Output the (X, Y) coordinate of the center of the cell containing the given text.  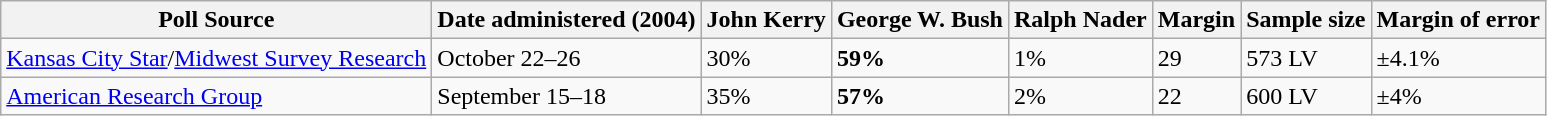
Margin of error (1458, 20)
35% (766, 96)
29 (1196, 58)
Sample size (1306, 20)
George W. Bush (920, 20)
600 LV (1306, 96)
57% (920, 96)
Kansas City Star/Midwest Survey Research (216, 58)
September 15–18 (566, 96)
2% (1080, 96)
Margin (1196, 20)
American Research Group (216, 96)
59% (920, 58)
±4.1% (1458, 58)
John Kerry (766, 20)
Poll Source (216, 20)
30% (766, 58)
Ralph Nader (1080, 20)
1% (1080, 58)
573 LV (1306, 58)
22 (1196, 96)
±4% (1458, 96)
October 22–26 (566, 58)
Date administered (2004) (566, 20)
